Locate the cell with the specified text and output its [X, Y] center coordinate. 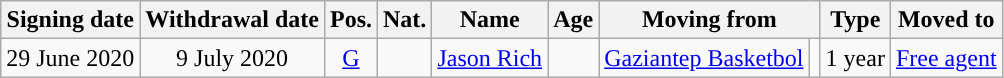
Moved to [946, 20]
Name [490, 20]
Gaziantep Basketbol [704, 58]
Type [855, 20]
Jason Rich [490, 58]
29 June 2020 [70, 58]
Nat. [405, 20]
9 July 2020 [232, 58]
Withdrawal date [232, 20]
G [350, 58]
Signing date [70, 20]
Age [574, 20]
Free agent [946, 58]
Pos. [350, 20]
1 year [855, 58]
Moving from [710, 20]
